Pinpoint the cell where the given text exists, returning its [X, Y] midpoint coordinate. 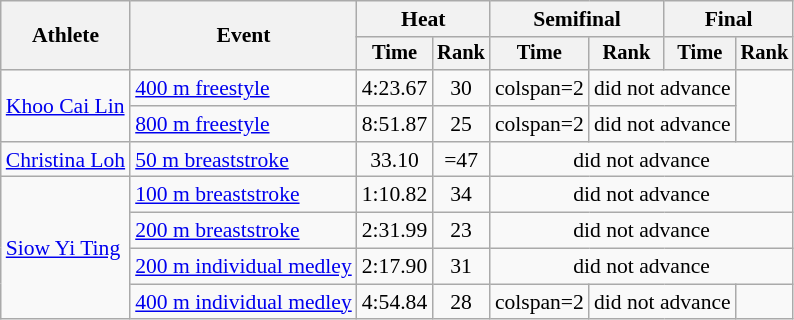
34 [461, 195]
Event [244, 36]
Final [728, 19]
Khoo Cai Lin [66, 106]
Athlete [66, 36]
=47 [461, 160]
33.10 [394, 160]
1:10.82 [394, 195]
8:51.87 [394, 124]
30 [461, 88]
400 m individual medley [244, 302]
23 [461, 231]
400 m freestyle [244, 88]
28 [461, 302]
Heat [424, 19]
Christina Loh [66, 160]
Siow Yi Ting [66, 248]
4:23.67 [394, 88]
100 m breaststroke [244, 195]
Semifinal [577, 19]
200 m individual medley [244, 267]
50 m breaststroke [244, 160]
4:54.84 [394, 302]
200 m breaststroke [244, 231]
31 [461, 267]
25 [461, 124]
2:31.99 [394, 231]
800 m freestyle [244, 124]
2:17.90 [394, 267]
